Scan for the cell matching the given text and deliver its (X, Y) coordinate at center. 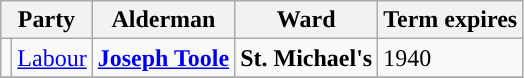
Ward (306, 20)
Alderman (163, 20)
Party (46, 20)
Term expires (450, 20)
1940 (450, 58)
Joseph Toole (163, 58)
Labour (52, 58)
St. Michael's (306, 58)
